Find where the given text appears and provide that cell's center as [x, y] coordinate. 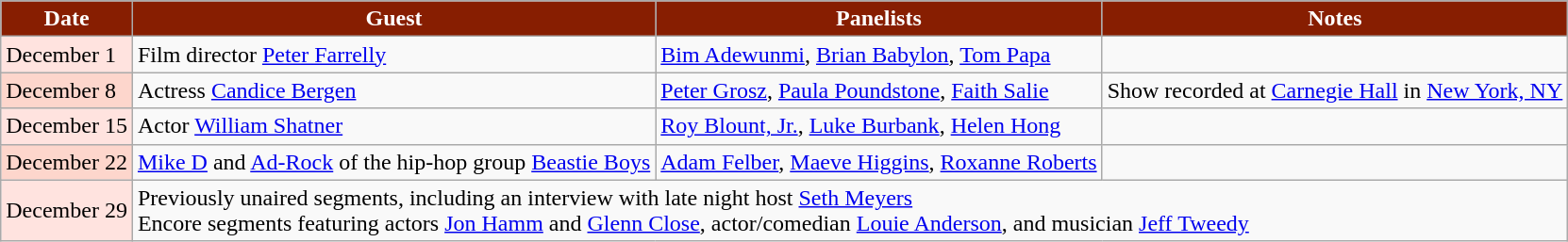
December 29 [67, 211]
Show recorded at Carnegie Hall in New York, NY [1335, 90]
Notes [1335, 19]
Actress Candice Bergen [393, 90]
December 15 [67, 126]
Adam Felber, Maeve Higgins, Roxanne Roberts [879, 162]
December 22 [67, 162]
Bim Adewunmi, Brian Babylon, Tom Papa [879, 55]
Guest [393, 19]
Actor William Shatner [393, 126]
Roy Blount, Jr., Luke Burbank, Helen Hong [879, 126]
Film director Peter Farrelly [393, 55]
December 8 [67, 90]
Peter Grosz, Paula Poundstone, Faith Salie [879, 90]
December 1 [67, 55]
Panelists [879, 19]
Date [67, 19]
Mike D and Ad-Rock of the hip-hop group Beastie Boys [393, 162]
